Extract the [x, y] coordinate from the center of the cell holding the provided text.  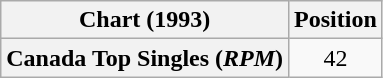
42 [336, 58]
Canada Top Singles (RPM) [145, 58]
Position [336, 20]
Chart (1993) [145, 20]
